Search for the cell housing the specified text and yield its [x, y] center coordinate. 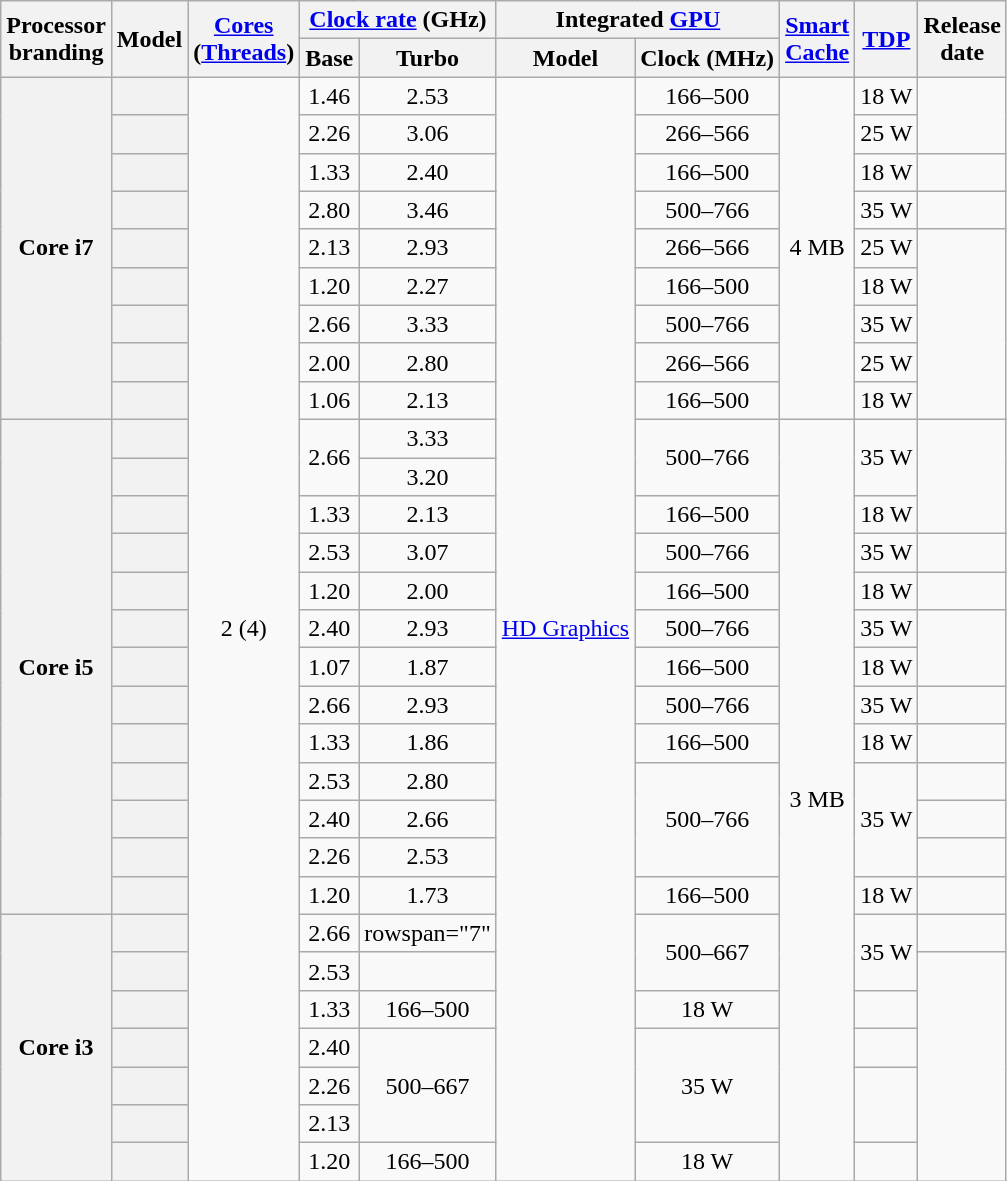
1.87 [428, 667]
3.20 [428, 477]
2 (4) [244, 629]
TDP [886, 39]
Processorbranding [56, 39]
1.46 [330, 96]
Cores(Threads) [244, 39]
1.86 [428, 743]
2.27 [428, 286]
SmartCache [818, 39]
1.06 [330, 400]
Clock (MHz) [708, 58]
Base [330, 58]
HD Graphics [565, 629]
Releasedate [962, 39]
Integrated GPU [638, 20]
rowspan="7" [428, 933]
3.07 [428, 553]
3 MB [818, 800]
Core i3 [56, 1047]
Clock rate (GHz) [398, 20]
Turbo [428, 58]
4 MB [818, 248]
1.07 [330, 667]
Core i7 [56, 248]
3.46 [428, 210]
Core i5 [56, 666]
3.06 [428, 134]
1.73 [428, 895]
